Scan for the cell matching the given text and deliver its (x, y) coordinate at center. 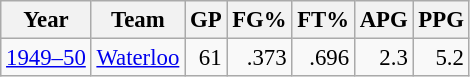
.373 (260, 58)
PPG (441, 20)
2.3 (384, 58)
Year (46, 20)
.696 (324, 58)
FT% (324, 20)
Team (138, 20)
GP (206, 20)
FG% (260, 20)
Waterloo (138, 58)
5.2 (441, 58)
APG (384, 20)
61 (206, 58)
1949–50 (46, 58)
